Return [x, y] of the center of cell containing provided text 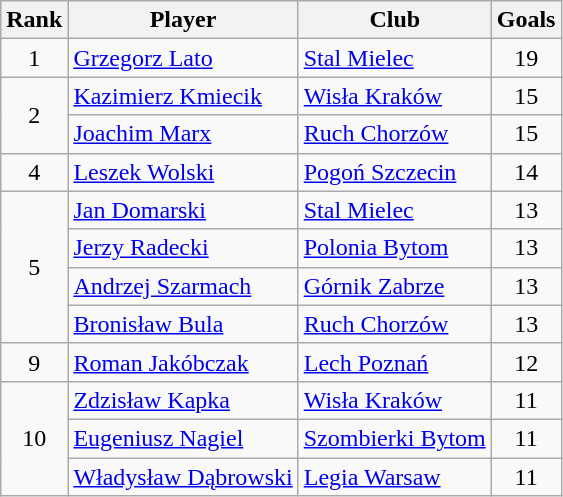
Szombierki Bytom [394, 438]
Joachim Marx [183, 134]
Polonia Bytom [394, 248]
Zdzisław Kapka [183, 400]
2 [34, 115]
Pogoń Szczecin [394, 172]
Goals [526, 20]
Lech Poznań [394, 362]
Rank [34, 20]
Bronisław Bula [183, 324]
Władysław Dąbrowski [183, 477]
14 [526, 172]
Kazimierz Kmiecik [183, 96]
1 [34, 58]
Grzegorz Lato [183, 58]
Leszek Wolski [183, 172]
Club [394, 20]
5 [34, 267]
Roman Jakóbczak [183, 362]
9 [34, 362]
10 [34, 438]
Andrzej Szarmach [183, 286]
4 [34, 172]
Eugeniusz Nagiel [183, 438]
12 [526, 362]
Jan Domarski [183, 210]
Górnik Zabrze [394, 286]
Player [183, 20]
Legia Warsaw [394, 477]
19 [526, 58]
Jerzy Radecki [183, 248]
